Identify which cell holds the provided text, then report its (X, Y) central coordinate. 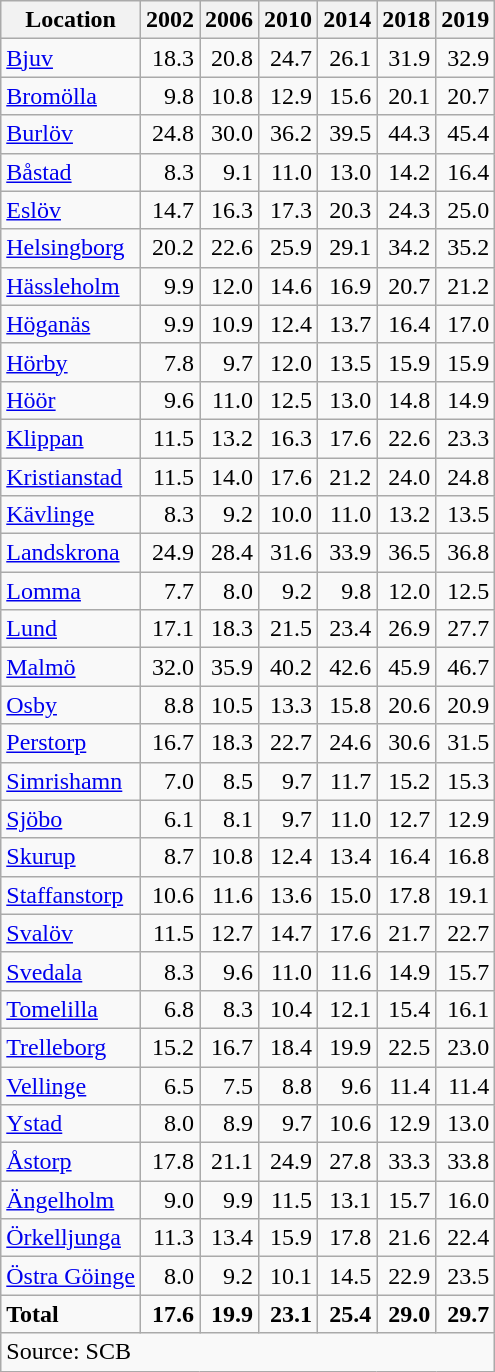
28.4 (230, 553)
15.8 (348, 705)
17.3 (288, 210)
10.0 (288, 515)
25.9 (288, 248)
Höör (71, 400)
23.1 (288, 1314)
14.2 (406, 172)
11.7 (348, 781)
Lund (71, 629)
Skurup (71, 857)
2018 (406, 20)
Östra Göinge (71, 1276)
17.1 (170, 629)
15.6 (348, 96)
31.5 (466, 743)
7.0 (170, 781)
10.9 (230, 324)
20.6 (406, 705)
Simrishamn (71, 781)
16.1 (466, 1009)
23.3 (466, 438)
21.7 (406, 933)
Höganäs (71, 324)
33.9 (348, 553)
Location (71, 20)
Kävlinge (71, 515)
Trelleborg (71, 1047)
30.0 (230, 134)
Staffanstorp (71, 895)
6.5 (170, 1085)
Vellinge (71, 1085)
36.5 (406, 553)
35.2 (466, 248)
29.1 (348, 248)
7.7 (170, 591)
14.6 (288, 286)
16.8 (466, 857)
2006 (230, 20)
22.9 (406, 1276)
Total (71, 1314)
Bromölla (71, 96)
14.0 (230, 477)
13.6 (288, 895)
24.3 (406, 210)
2010 (288, 20)
19.1 (466, 895)
36.8 (466, 553)
21.5 (288, 629)
Landskrona (71, 553)
13.7 (348, 324)
26.1 (348, 58)
11.3 (170, 1238)
10.5 (230, 705)
15.4 (406, 1009)
44.3 (406, 134)
20.9 (466, 705)
2014 (348, 20)
21.6 (406, 1238)
16.0 (466, 1200)
Sjöbo (71, 819)
42.6 (348, 667)
29.0 (406, 1314)
Svedala (71, 971)
Bjuv (71, 58)
8.9 (230, 1124)
7.8 (170, 362)
40.2 (288, 667)
9.0 (170, 1200)
Eslöv (71, 210)
14.5 (348, 1276)
45.4 (466, 134)
Osby (71, 705)
10.4 (288, 1009)
15.3 (466, 781)
8.7 (170, 857)
Tomelilla (71, 1009)
22.5 (406, 1047)
12.1 (348, 1009)
Ystad (71, 1124)
23.0 (466, 1047)
24.7 (288, 58)
6.8 (170, 1009)
8.1 (230, 819)
33.8 (466, 1162)
2002 (170, 20)
Ängelholm (71, 1200)
25.4 (348, 1314)
16.9 (348, 286)
2019 (466, 20)
Hässleholm (71, 286)
31.6 (288, 553)
Örkelljunga (71, 1238)
13.1 (348, 1200)
27.8 (348, 1162)
Hörby (71, 362)
34.2 (406, 248)
Perstorp (71, 743)
Burlöv (71, 134)
13.3 (288, 705)
22.4 (466, 1238)
23.5 (466, 1276)
35.9 (230, 667)
20.8 (230, 58)
29.7 (466, 1314)
6.1 (170, 819)
Source: SCB (248, 1352)
20.1 (406, 96)
21.1 (230, 1162)
20.3 (348, 210)
27.7 (466, 629)
32.0 (170, 667)
25.0 (466, 210)
45.9 (406, 667)
26.9 (406, 629)
33.3 (406, 1162)
Åstorp (71, 1162)
Helsingborg (71, 248)
10.1 (288, 1276)
23.4 (348, 629)
9.1 (230, 172)
15.0 (348, 895)
31.9 (406, 58)
18.4 (288, 1047)
32.9 (466, 58)
36.2 (288, 134)
Svalöv (71, 933)
20.2 (170, 248)
Lomma (71, 591)
30.6 (406, 743)
8.5 (230, 781)
24.0 (406, 477)
17.0 (466, 324)
7.5 (230, 1085)
Malmö (71, 667)
14.8 (406, 400)
Båstad (71, 172)
24.6 (348, 743)
Klippan (71, 438)
Kristianstad (71, 477)
46.7 (466, 667)
39.5 (348, 134)
